Identify which cell holds the provided text, then report its (x, y) central coordinate. 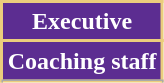
Executive (82, 22)
Coaching staff (82, 61)
